Determine the (x, y) coordinate at the center of the cell enclosing the given text.  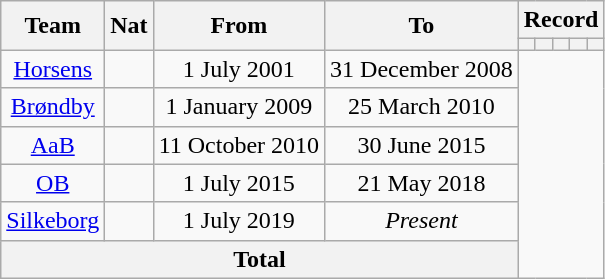
11 October 2010 (238, 145)
Record (561, 20)
1 July 2001 (238, 69)
1 January 2009 (238, 107)
To (422, 26)
1 July 2019 (238, 221)
Total (260, 259)
21 May 2018 (422, 183)
Team (53, 26)
30 June 2015 (422, 145)
OB (53, 183)
1 July 2015 (238, 183)
25 March 2010 (422, 107)
31 December 2008 (422, 69)
Silkeborg (53, 221)
Brøndby (53, 107)
Present (422, 221)
AaB (53, 145)
Nat (129, 26)
Horsens (53, 69)
From (238, 26)
